Pinpoint the cell where the given text exists, returning its [X, Y] midpoint coordinate. 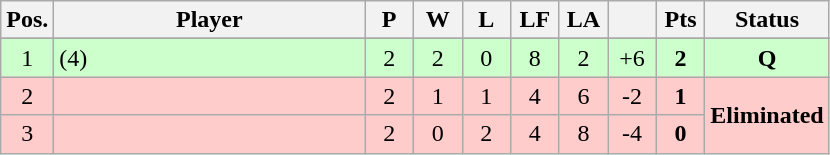
LA [584, 20]
W [438, 20]
Eliminated [767, 115]
-2 [632, 96]
6 [584, 96]
P [390, 20]
L [486, 20]
Player [210, 20]
-4 [632, 134]
+6 [632, 58]
Pos. [28, 20]
(4) [210, 58]
Q [767, 58]
3 [28, 134]
Pts [680, 20]
LF [536, 20]
Status [767, 20]
